Detect which cell encompasses the target text, then output its [x, y] center coordinate. 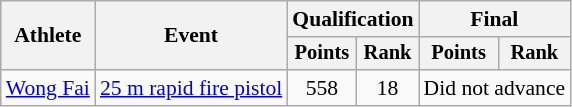
18 [388, 88]
Final [495, 19]
25 m rapid fire pistol [191, 88]
Event [191, 36]
558 [322, 88]
Athlete [48, 36]
Wong Fai [48, 88]
Did not advance [495, 88]
Qualification [352, 19]
